Provide the [x, y] coordinate of the cell's center where the given text is located.  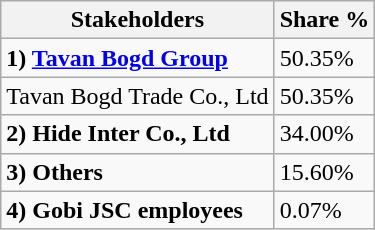
Share % [324, 20]
3) Others [138, 172]
Tavan Bogd Trade Co., Ltd [138, 96]
34.00% [324, 134]
15.60% [324, 172]
4) Gobi JSC employees [138, 210]
0.07% [324, 210]
Stakeholders [138, 20]
1) Tavan Bogd Group [138, 58]
2) Hide Inter Co., Ltd [138, 134]
